Determine the [x, y] coordinate at the center of the cell enclosing the given text.  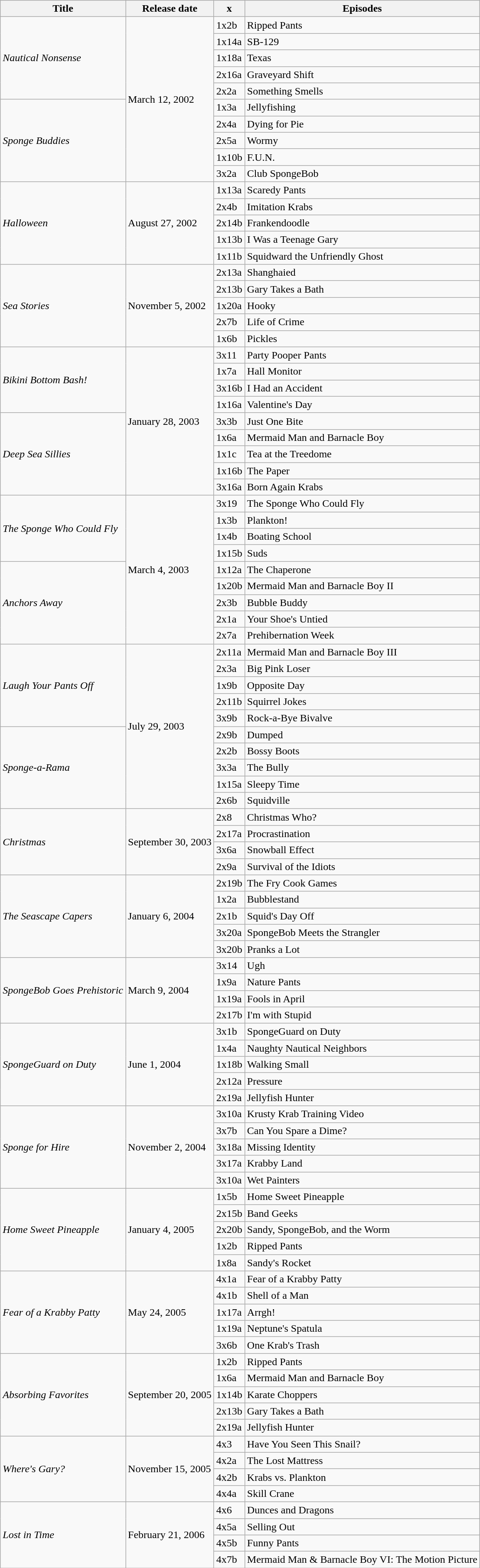
4x1a [229, 1279]
1x20b [229, 586]
Born Again Krabs [362, 487]
Club SpongeBob [362, 173]
1x12a [229, 570]
Plankton! [362, 520]
Shanghaied [362, 273]
3x18a [229, 1147]
2x19b [229, 883]
2x17a [229, 834]
Can You Spare a Dime? [362, 1131]
The Bully [362, 768]
4x6 [229, 1510]
Deep Sea Sillies [63, 454]
2x3a [229, 668]
Opposite Day [362, 685]
2x2a [229, 91]
Arrgh! [362, 1312]
3x20a [229, 932]
June 1, 2004 [170, 1065]
Wet Painters [362, 1180]
Suds [362, 553]
4x5b [229, 1543]
Karate Choppers [362, 1395]
Your Shoe's Untied [362, 619]
Squid's Day Off [362, 916]
Krusty Krab Training Video [362, 1114]
1x2a [229, 900]
2x8 [229, 817]
3x14 [229, 965]
Sandy, SpongeBob, and the Worm [362, 1229]
Squidward the Unfriendly Ghost [362, 256]
3x9b [229, 718]
2x20b [229, 1229]
2x2b [229, 751]
Bubblestand [362, 900]
1x16a [229, 404]
Prehibernation Week [362, 636]
Lost in Time [63, 1535]
January 4, 2005 [170, 1229]
Procrastination [362, 834]
Christmas Who? [362, 817]
September 30, 2003 [170, 842]
Sponge Buddies [63, 140]
4x3 [229, 1444]
3x2a [229, 173]
1x4a [229, 1048]
Tea at the Treedome [362, 454]
Skill Crane [362, 1493]
Christmas [63, 842]
1x15b [229, 553]
January 6, 2004 [170, 916]
May 24, 2005 [170, 1312]
3x6b [229, 1345]
Krabby Land [362, 1164]
Episodes [362, 9]
Bossy Boots [362, 751]
The Fry Cook Games [362, 883]
March 9, 2004 [170, 990]
Missing Identity [362, 1147]
Wormy [362, 140]
2x3b [229, 603]
Texas [362, 58]
1x18b [229, 1065]
1x3b [229, 520]
4x2b [229, 1477]
Where's Gary? [63, 1469]
3x7b [229, 1131]
x [229, 9]
Hooky [362, 306]
September 20, 2005 [170, 1395]
Jellyfishing [362, 108]
November 15, 2005 [170, 1469]
Sponge for Hire [63, 1147]
1x6b [229, 339]
2x16a [229, 75]
2x15b [229, 1213]
Naughty Nautical Neighbors [362, 1048]
August 27, 2002 [170, 223]
Snowball Effect [362, 850]
Ugh [362, 965]
F.U.N. [362, 157]
1x20a [229, 306]
Halloween [63, 223]
Neptune's Spatula [362, 1329]
Pressure [362, 1081]
Absorbing Favorites [63, 1395]
Sleepy Time [362, 784]
3x6a [229, 850]
The Chaperone [362, 570]
3x16b [229, 388]
2x6b [229, 801]
Sponge-a-Rama [63, 768]
Squirrel Jokes [362, 701]
2x11b [229, 701]
Party Pooper Pants [362, 355]
Title [63, 9]
Pickles [362, 339]
2x4b [229, 207]
1x9a [229, 982]
I Had an Accident [362, 388]
Life of Crime [362, 322]
Dying for Pie [362, 124]
1x4b [229, 537]
Nautical Nonsense [63, 58]
Sandy's Rocket [362, 1263]
2x13a [229, 273]
Fools in April [362, 998]
Krabs vs. Plankton [362, 1477]
2x1a [229, 619]
2x17b [229, 1015]
3x3a [229, 768]
Nature Pants [362, 982]
2x5a [229, 140]
1x9b [229, 685]
November 2, 2004 [170, 1147]
4x2a [229, 1460]
Release date [170, 9]
SB-129 [362, 42]
1x14a [229, 42]
4x5a [229, 1526]
Squidville [362, 801]
1x18a [229, 58]
Have You Seen This Snail? [362, 1444]
1x5b [229, 1196]
SpongeBob Meets the Strangler [362, 932]
Pranks a Lot [362, 949]
February 21, 2006 [170, 1535]
2x12a [229, 1081]
1x14b [229, 1395]
2x9b [229, 735]
1x3a [229, 108]
Rock-a-Bye Bivalve [362, 718]
Imitation Krabs [362, 207]
4x4a [229, 1493]
2x7a [229, 636]
1x16b [229, 470]
1x10b [229, 157]
Dunces and Dragons [362, 1510]
Graveyard Shift [362, 75]
Laugh Your Pants Off [63, 685]
The Seascape Capers [63, 916]
SpongeBob Goes Prehistoric [63, 990]
I Was a Teenage Gary [362, 240]
Survival of the Idiots [362, 867]
3x3b [229, 421]
Big Pink Loser [362, 668]
November 5, 2002 [170, 306]
Hall Monitor [362, 372]
Mermaid Man & Barnacle Boy VI: The Motion Picture [362, 1560]
3x16a [229, 487]
1x13a [229, 190]
Bubble Buddy [362, 603]
1x8a [229, 1263]
Funny Pants [362, 1543]
The Lost Mattress [362, 1460]
March 12, 2002 [170, 100]
March 4, 2003 [170, 570]
One Krab's Trash [362, 1345]
1x11b [229, 256]
Boating School [362, 537]
Walking Small [362, 1065]
Band Geeks [362, 1213]
2x1b [229, 916]
The Paper [362, 470]
Mermaid Man and Barnacle Boy II [362, 586]
2x7b [229, 322]
2x9a [229, 867]
Just One Bite [362, 421]
1x15a [229, 784]
3x17a [229, 1164]
Scaredy Pants [362, 190]
1x1c [229, 454]
1x13b [229, 240]
Dumped [362, 735]
I'm with Stupid [362, 1015]
1x7a [229, 372]
Bikini Bottom Bash! [63, 380]
Selling Out [362, 1526]
Frankendoodle [362, 223]
3x1b [229, 1032]
Something Smells [362, 91]
Anchors Away [63, 603]
July 29, 2003 [170, 727]
4x7b [229, 1560]
3x19 [229, 504]
January 28, 2003 [170, 421]
4x1b [229, 1296]
Sea Stories [63, 306]
Valentine's Day [362, 404]
3x11 [229, 355]
Shell of a Man [362, 1296]
2x11a [229, 652]
1x17a [229, 1312]
2x14b [229, 223]
2x4a [229, 124]
Mermaid Man and Barnacle Boy III [362, 652]
3x20b [229, 949]
